Find where the given text appears and provide that cell's center as [x, y] coordinate. 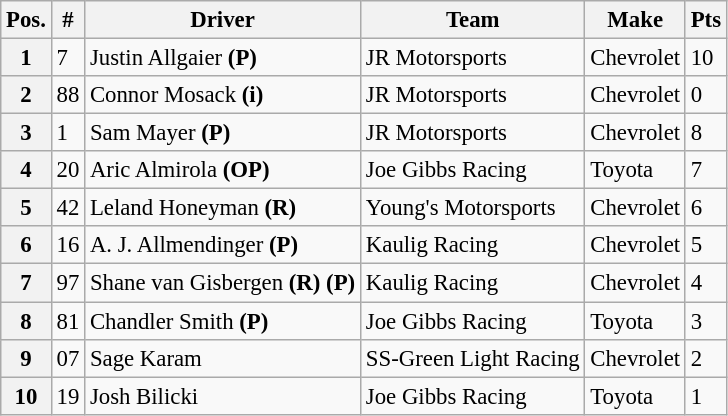
Leland Honeyman (R) [223, 208]
9 [26, 358]
97 [68, 283]
Pts [706, 20]
81 [68, 321]
19 [68, 396]
Team [473, 20]
# [68, 20]
Aric Almirola (OP) [223, 170]
Driver [223, 20]
88 [68, 95]
07 [68, 358]
Sam Mayer (P) [223, 133]
Young's Motorsports [473, 208]
20 [68, 170]
Sage Karam [223, 358]
SS-Green Light Racing [473, 358]
0 [706, 95]
Connor Mosack (i) [223, 95]
Justin Allgaier (P) [223, 58]
16 [68, 245]
Make [635, 20]
Pos. [26, 20]
Shane van Gisbergen (R) (P) [223, 283]
Chandler Smith (P) [223, 321]
A. J. Allmendinger (P) [223, 245]
42 [68, 208]
Josh Bilicki [223, 396]
